Capture the cell that displays the provided text and extract its (X, Y) central coordinate. 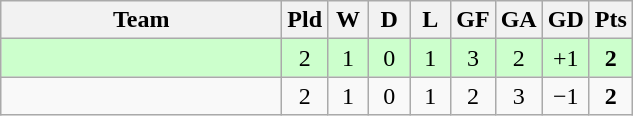
GA (518, 20)
+1 (566, 58)
L (430, 20)
Pld (305, 20)
GF (473, 20)
−1 (566, 96)
W (348, 20)
Team (142, 20)
D (390, 20)
Pts (610, 20)
GD (566, 20)
